Return the [X, Y] coordinate for the center point of the cell that contains the specified text.  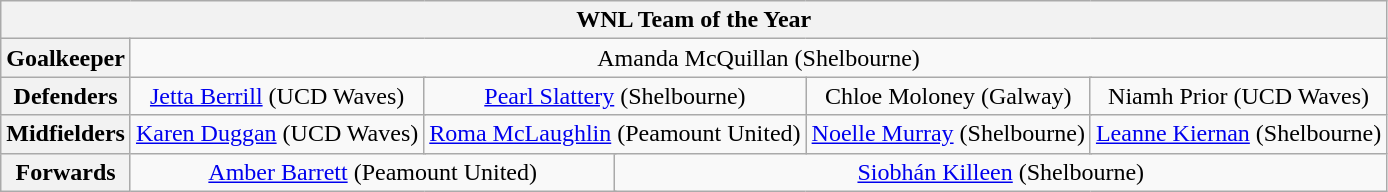
Niamh Prior (UCD Waves) [1238, 96]
Amber Barrett (Peamount United) [372, 172]
Chloe Moloney (Galway) [948, 96]
Roma McLaughlin (Peamount United) [615, 134]
Karen Duggan (UCD Waves) [276, 134]
Midfielders [66, 134]
Noelle Murray (Shelbourne) [948, 134]
Leanne Kiernan (Shelbourne) [1238, 134]
Siobhán Killeen (Shelbourne) [1001, 172]
Goalkeeper [66, 58]
WNL Team of the Year [694, 20]
Jetta Berrill (UCD Waves) [276, 96]
Defenders [66, 96]
Forwards [66, 172]
Pearl Slattery (Shelbourne) [615, 96]
Amanda McQuillan (Shelbourne) [758, 58]
